Locate the cell with the specified text and output its (X, Y) center coordinate. 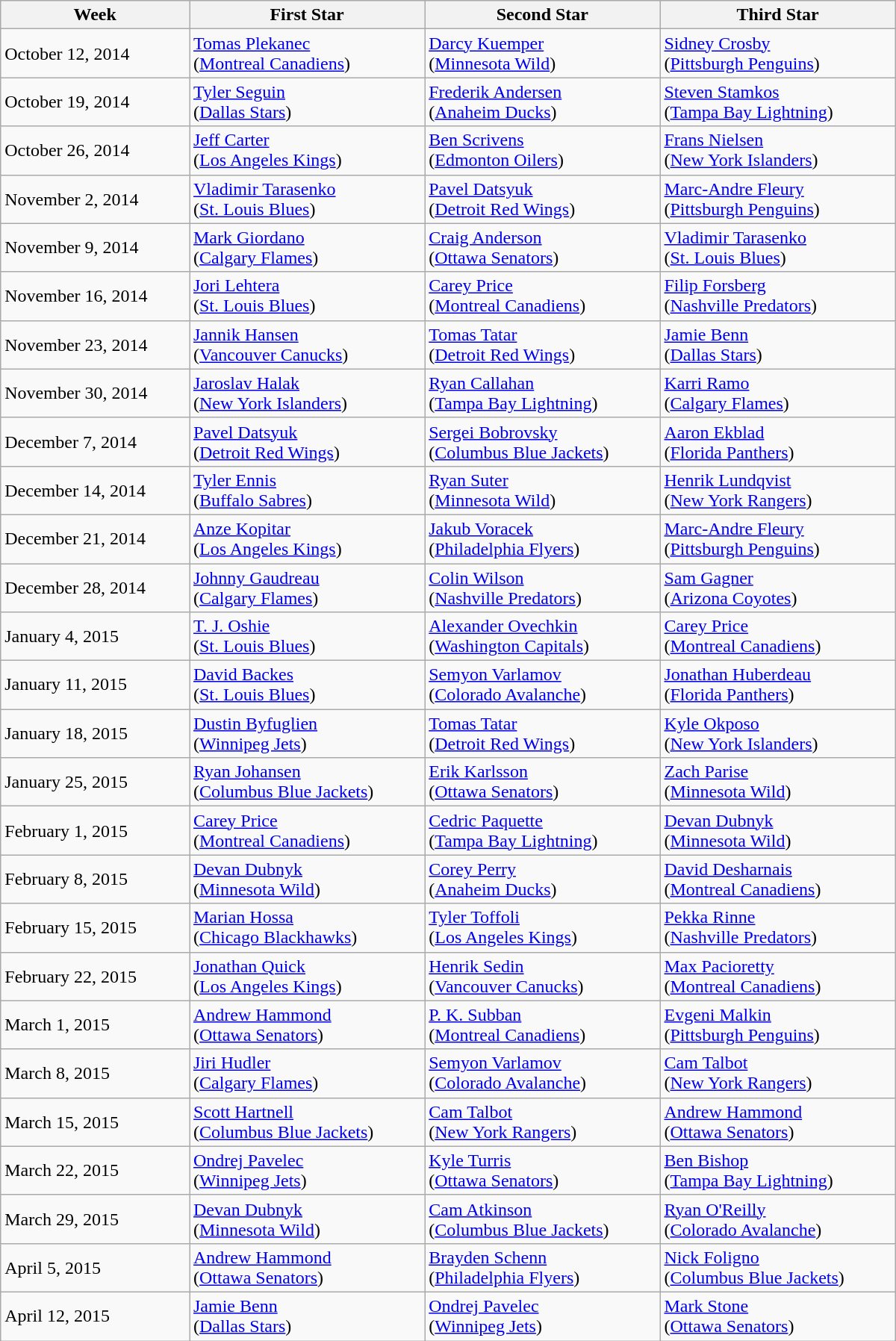
Jonathan Huberdeau(Florida Panthers) (778, 685)
Dustin Byfuglien(Winnipeg Jets) (308, 733)
December 14, 2014 (96, 490)
Max Pacioretty(Montreal Canadiens) (778, 977)
January 18, 2015 (96, 733)
October 19, 2014 (96, 102)
Tyler Ennis(Buffalo Sabres) (308, 490)
Alexander Ovechkin(Washington Capitals) (542, 636)
March 8, 2015 (96, 1074)
David Backes(St. Louis Blues) (308, 685)
November 2, 2014 (96, 199)
December 28, 2014 (96, 587)
Ben Scrivens(Edmonton Oilers) (542, 151)
January 11, 2015 (96, 685)
David Desharnais(Montreal Canadiens) (778, 880)
Tomas Plekanec(Montreal Canadiens) (308, 54)
January 25, 2015 (96, 782)
April 5, 2015 (96, 1268)
Steven Stamkos(Tampa Bay Lightning) (778, 102)
Henrik Lundqvist(New York Rangers) (778, 490)
Johnny Gaudreau(Calgary Flames) (308, 587)
October 12, 2014 (96, 54)
Henrik Sedin(Vancouver Canucks) (542, 977)
April 12, 2015 (96, 1316)
March 22, 2015 (96, 1171)
Mark Giordano(Calgary Flames) (308, 248)
Mark Stone(Ottawa Senators) (778, 1316)
Jonathan Quick(Los Angeles Kings) (308, 977)
Week (96, 15)
First Star (308, 15)
December 21, 2014 (96, 539)
Second Star (542, 15)
Aaron Ekblad(Florida Panthers) (778, 442)
Jannik Hansen(Vancouver Canucks) (308, 345)
Sergei Bobrovsky(Columbus Blue Jackets) (542, 442)
November 16, 2014 (96, 296)
Anze Kopitar(Los Angeles Kings) (308, 539)
Erik Karlsson(Ottawa Senators) (542, 782)
Jeff Carter(Los Angeles Kings) (308, 151)
Jori Lehtera(St. Louis Blues) (308, 296)
P. K. Subban(Montreal Canadiens) (542, 1024)
Pekka Rinne(Nashville Predators) (778, 927)
Jiri Hudler(Calgary Flames) (308, 1074)
Frans Nielsen(New York Islanders) (778, 151)
Evgeni Malkin(Pittsburgh Penguins) (778, 1024)
Craig Anderson(Ottawa Senators) (542, 248)
Filip Forsberg(Nashville Predators) (778, 296)
Third Star (778, 15)
October 26, 2014 (96, 151)
Zach Parise(Minnesota Wild) (778, 782)
Karri Ramo(Calgary Flames) (778, 393)
February 22, 2015 (96, 977)
Ryan Callahan(Tampa Bay Lightning) (542, 393)
Colin Wilson(Nashville Predators) (542, 587)
March 29, 2015 (96, 1219)
Kyle Turris(Ottawa Senators) (542, 1171)
Brayden Schenn(Philadelphia Flyers) (542, 1268)
Sam Gagner(Arizona Coyotes) (778, 587)
March 1, 2015 (96, 1024)
Darcy Kuemper(Minnesota Wild) (542, 54)
Corey Perry(Anaheim Ducks) (542, 880)
December 7, 2014 (96, 442)
T. J. Oshie(St. Louis Blues) (308, 636)
Ryan O'Reilly(Colorado Avalanche) (778, 1219)
Sidney Crosby(Pittsburgh Penguins) (778, 54)
January 4, 2015 (96, 636)
February 15, 2015 (96, 927)
Tyler Seguin(Dallas Stars) (308, 102)
November 23, 2014 (96, 345)
Ben Bishop(Tampa Bay Lightning) (778, 1171)
Kyle Okposo(New York Islanders) (778, 733)
Jaroslav Halak(New York Islanders) (308, 393)
November 30, 2014 (96, 393)
Frederik Andersen(Anaheim Ducks) (542, 102)
Cam Atkinson(Columbus Blue Jackets) (542, 1219)
Scott Hartnell(Columbus Blue Jackets) (308, 1121)
February 8, 2015 (96, 880)
Nick Foligno(Columbus Blue Jackets) (778, 1268)
November 9, 2014 (96, 248)
Marian Hossa(Chicago Blackhawks) (308, 927)
Ryan Johansen(Columbus Blue Jackets) (308, 782)
Tyler Toffoli(Los Angeles Kings) (542, 927)
Cedric Paquette(Tampa Bay Lightning) (542, 830)
Ryan Suter(Minnesota Wild) (542, 490)
February 1, 2015 (96, 830)
March 15, 2015 (96, 1121)
Jakub Voracek(Philadelphia Flyers) (542, 539)
